Output the [x, y] coordinate of the center of the cell containing the given text.  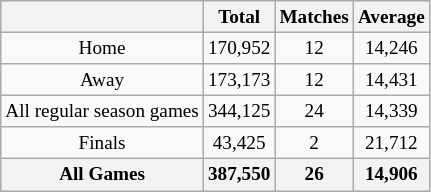
Home [102, 48]
14,339 [391, 111]
170,952 [239, 48]
All Games [102, 175]
14,246 [391, 48]
21,712 [391, 143]
344,125 [239, 111]
24 [314, 111]
Away [102, 80]
173,173 [239, 80]
14,906 [391, 175]
Average [391, 17]
43,425 [239, 143]
26 [314, 175]
Finals [102, 143]
14,431 [391, 80]
All regular season games [102, 111]
Total [239, 17]
2 [314, 143]
Matches [314, 17]
387,550 [239, 175]
